For the text-containing cell, return its midpoint in (X, Y) coordinate format. 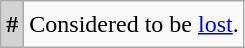
Considered to be lost. (134, 24)
# (12, 24)
